From the cell containing the given text, extract its center point as (X, Y) coordinate. 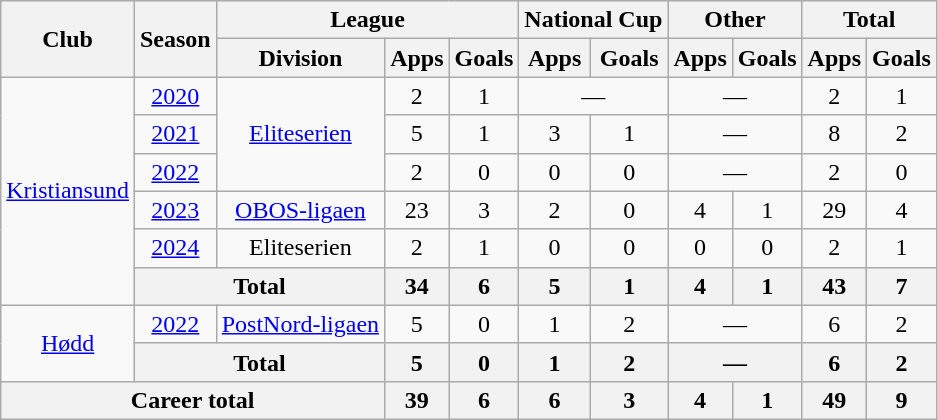
OBOS-ligaen (300, 210)
2024 (175, 248)
7 (902, 286)
29 (834, 210)
National Cup (594, 20)
23 (417, 210)
League (368, 20)
2020 (175, 96)
9 (902, 400)
Division (300, 58)
49 (834, 400)
Club (68, 39)
PostNord-ligaen (300, 324)
Hødd (68, 343)
2023 (175, 210)
8 (834, 134)
34 (417, 286)
43 (834, 286)
Kristiansund (68, 191)
Season (175, 39)
Other (735, 20)
Career total (193, 400)
2021 (175, 134)
39 (417, 400)
